Detect which cell encompasses the target text, then output its (x, y) center coordinate. 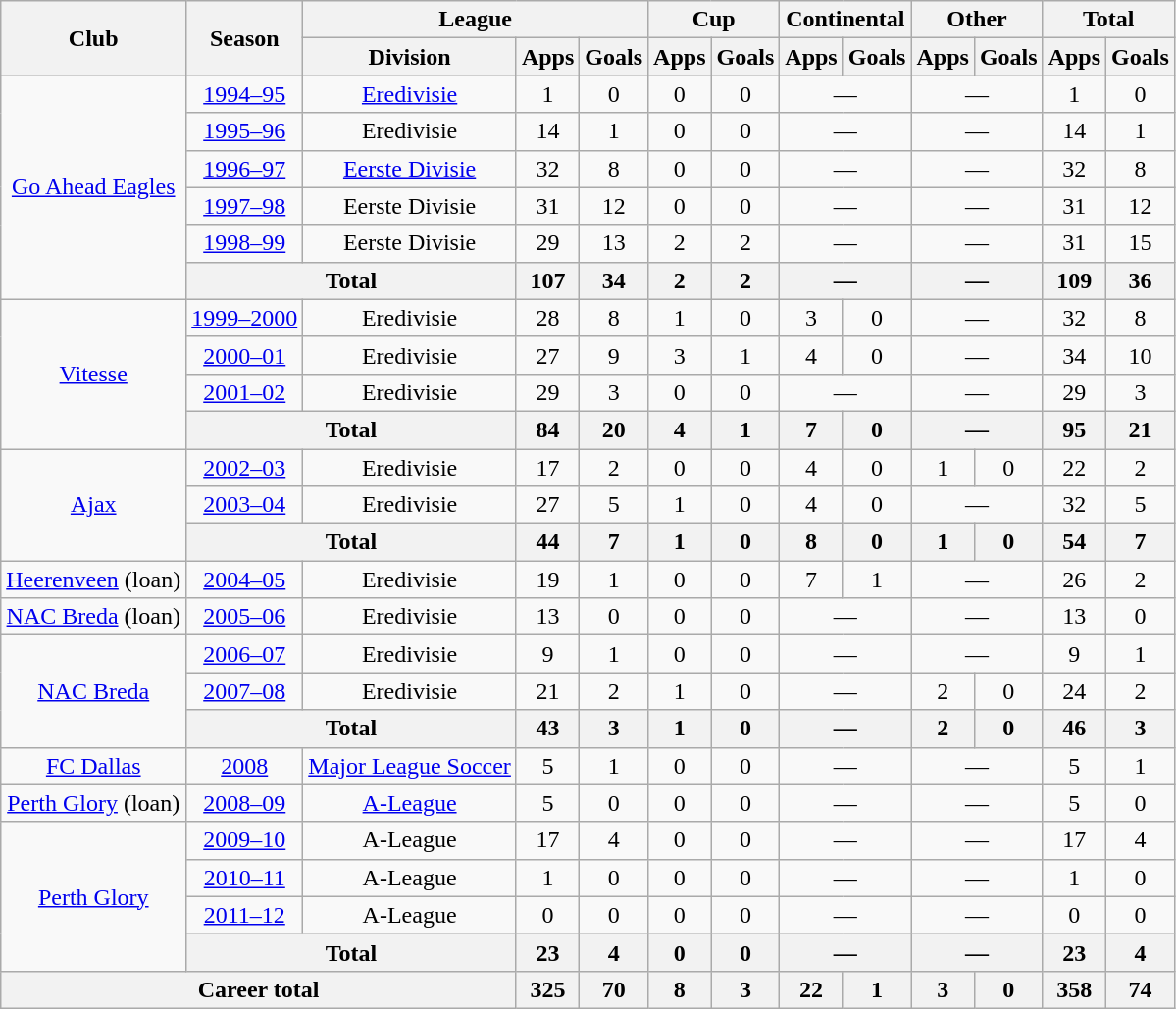
2002–03 (245, 468)
FC Dallas (94, 766)
Cup (714, 20)
Career total (259, 989)
84 (547, 429)
Major League Soccer (410, 766)
NAC Breda (94, 691)
19 (547, 580)
44 (547, 542)
15 (1141, 243)
1995–96 (245, 131)
74 (1141, 989)
League (476, 20)
Vitesse (94, 374)
2011–12 (245, 915)
95 (1074, 429)
1997–98 (245, 206)
2000–01 (245, 355)
2004–05 (245, 580)
26 (1074, 580)
1999–2000 (245, 318)
1996–97 (245, 169)
Heerenveen (loan) (94, 580)
28 (547, 318)
46 (1074, 729)
2008–09 (245, 803)
2009–10 (245, 840)
24 (1074, 691)
Other (977, 20)
2010–11 (245, 878)
2005–06 (245, 617)
43 (547, 729)
54 (1074, 542)
109 (1074, 280)
Continental (845, 20)
Season (245, 38)
2006–07 (245, 654)
Ajax (94, 505)
NAC Breda (loan) (94, 617)
2007–08 (245, 691)
107 (547, 280)
Division (410, 57)
10 (1141, 355)
1994–95 (245, 94)
Go Ahead Eagles (94, 187)
70 (614, 989)
2003–04 (245, 505)
1998–99 (245, 243)
325 (547, 989)
20 (614, 429)
Perth Glory (94, 896)
2001–02 (245, 392)
Club (94, 38)
358 (1074, 989)
36 (1141, 280)
Perth Glory (loan) (94, 803)
2008 (245, 766)
